Return the [x, y] coordinate for the center point of the cell that contains the specified text.  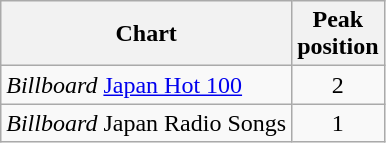
Chart [146, 34]
Peakposition [338, 34]
1 [338, 123]
Billboard Japan Hot 100 [146, 85]
2 [338, 85]
Billboard Japan Radio Songs [146, 123]
